Extract the [x, y] coordinate from the center of the cell holding the provided text.  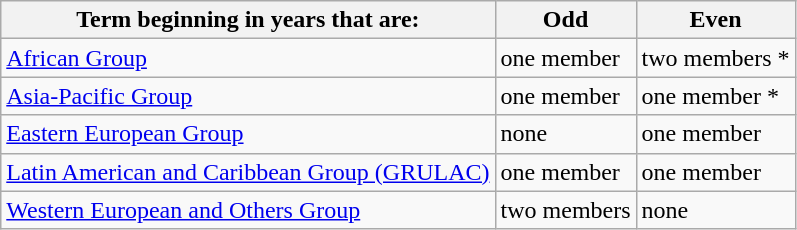
one member * [716, 96]
two members * [716, 58]
Even [716, 20]
Odd [566, 20]
two members [566, 210]
Eastern European Group [248, 134]
Asia-Pacific Group [248, 96]
Latin American and Caribbean Group (GRULAC) [248, 172]
African Group [248, 58]
Term beginning in years that are: [248, 20]
Western European and Others Group [248, 210]
